Locate the cell with the specified text and output its [x, y] center coordinate. 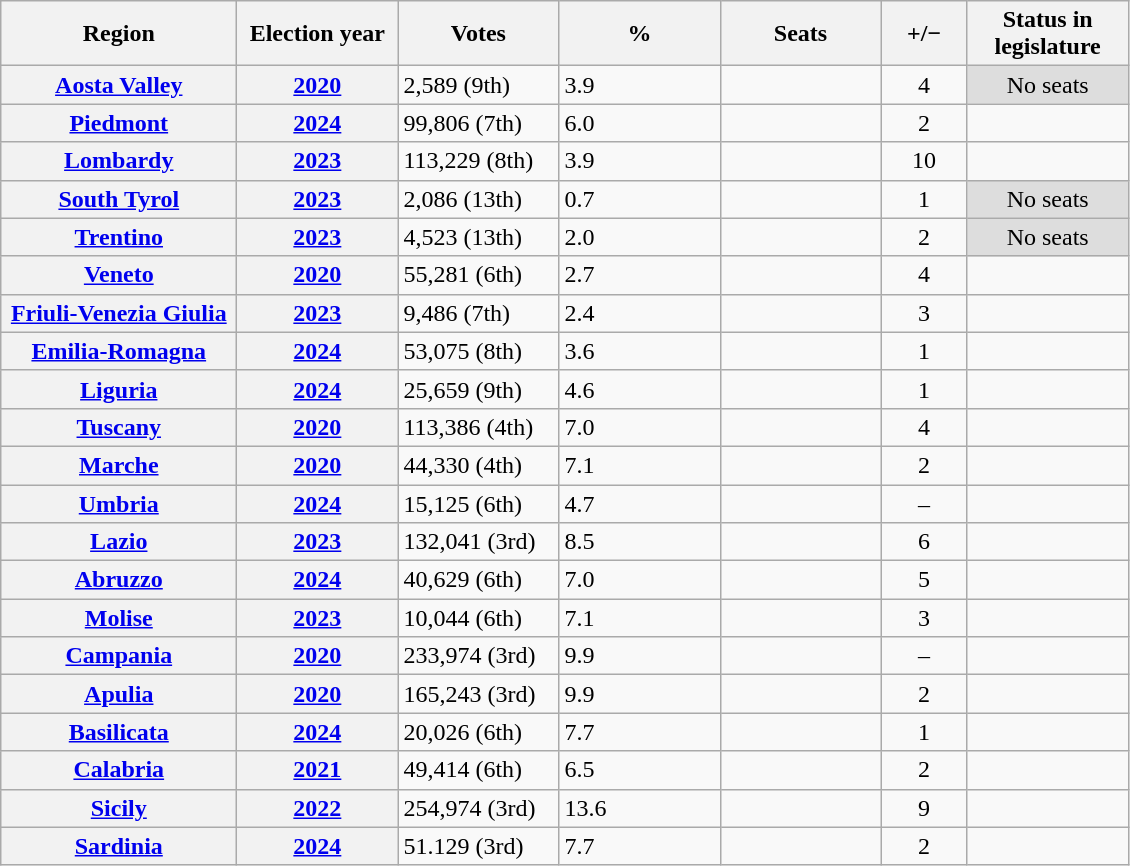
Campania [119, 656]
Region [119, 34]
Liguria [119, 389]
113,386 (4th) [478, 427]
6.0 [640, 123]
6.5 [640, 770]
Emilia-Romagna [119, 351]
2,086 (13th) [478, 199]
Seats [800, 34]
Trentino [119, 237]
4.6 [640, 389]
Marche [119, 465]
49,414 (6th) [478, 770]
0.7 [640, 199]
2022 [318, 808]
2.4 [640, 313]
113,229 (8th) [478, 161]
20,026 (6th) [478, 732]
10,044 (6th) [478, 618]
4.7 [640, 503]
55,281 (6th) [478, 275]
53,075 (8th) [478, 351]
Friuli-Venezia Giulia [119, 313]
Lazio [119, 542]
Apulia [119, 694]
Molise [119, 618]
9 [924, 808]
2,589 (9th) [478, 85]
2021 [318, 770]
Sardinia [119, 846]
13.6 [640, 808]
Piedmont [119, 123]
6 [924, 542]
South Tyrol [119, 199]
5 [924, 580]
99,806 (7th) [478, 123]
25,659 (9th) [478, 389]
9,486 (7th) [478, 313]
Basilicata [119, 732]
Aosta Valley [119, 85]
2.0 [640, 237]
Election year [318, 34]
15,125 (6th) [478, 503]
2.7 [640, 275]
Votes [478, 34]
Veneto [119, 275]
4,523 (13th) [478, 237]
51.129 (3rd) [478, 846]
254,974 (3rd) [478, 808]
3.6 [640, 351]
165,243 (3rd) [478, 694]
Sicily [119, 808]
233,974 (3rd) [478, 656]
10 [924, 161]
Status in legislature [1048, 34]
40,629 (6th) [478, 580]
Lombardy [119, 161]
44,330 (4th) [478, 465]
132,041 (3rd) [478, 542]
Umbria [119, 503]
+/− [924, 34]
Calabria [119, 770]
Abruzzo [119, 580]
Tuscany [119, 427]
8.5 [640, 542]
% [640, 34]
